Return the [x, y] coordinate for the center point of the cell that contains the specified text.  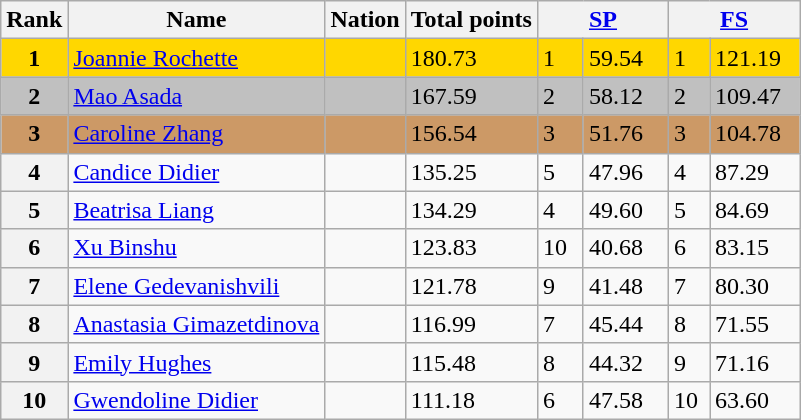
63.60 [755, 400]
87.29 [755, 172]
59.54 [626, 58]
115.48 [471, 362]
134.29 [471, 210]
FS [734, 20]
80.30 [755, 286]
121.78 [471, 286]
Candice Didier [196, 172]
84.69 [755, 210]
40.68 [626, 248]
Total points [471, 20]
Xu Binshu [196, 248]
49.60 [626, 210]
Mao Asada [196, 96]
Name [196, 20]
58.12 [626, 96]
180.73 [471, 58]
135.25 [471, 172]
Joannie Rochette [196, 58]
47.58 [626, 400]
44.32 [626, 362]
156.54 [471, 134]
Nation [365, 20]
47.96 [626, 172]
71.16 [755, 362]
Caroline Zhang [196, 134]
Elene Gedevanishvili [196, 286]
123.83 [471, 248]
Anastasia Gimazetdinova [196, 324]
109.47 [755, 96]
Emily Hughes [196, 362]
111.18 [471, 400]
116.99 [471, 324]
Gwendoline Didier [196, 400]
167.59 [471, 96]
41.48 [626, 286]
121.19 [755, 58]
83.15 [755, 248]
45.44 [626, 324]
71.55 [755, 324]
Rank [34, 20]
Beatrisa Liang [196, 210]
SP [602, 20]
51.76 [626, 134]
104.78 [755, 134]
